Extract the [x, y] coordinate from the center of the cell holding the provided text.  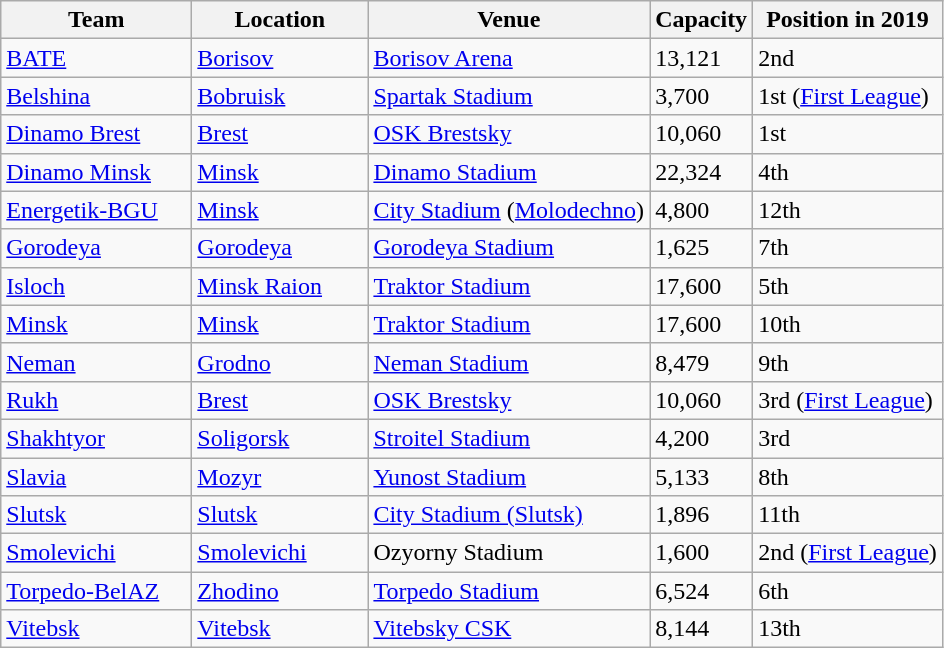
Dinamo Minsk [96, 172]
4,800 [702, 210]
9th [848, 362]
1,896 [702, 515]
Capacity [702, 20]
Energetik-BGU [96, 210]
Mozyr [280, 477]
Dinamo Brest [96, 134]
3rd [848, 438]
11th [848, 515]
Slavia [96, 477]
Location [280, 20]
Belshina [96, 96]
Team [96, 20]
5,133 [702, 477]
Vitebsky CSK [509, 629]
Bobruisk [280, 96]
6,524 [702, 591]
4,200 [702, 438]
Spartak Stadium [509, 96]
Borisov [280, 58]
8th [848, 477]
Stroitel Stadium [509, 438]
BATE [96, 58]
5th [848, 286]
8,144 [702, 629]
1st (First League) [848, 96]
22,324 [702, 172]
Rukh [96, 400]
Shakhtyor [96, 438]
Gorodeya Stadium [509, 248]
12th [848, 210]
6th [848, 591]
Soligorsk [280, 438]
1,625 [702, 248]
Zhodino [280, 591]
Yunost Stadium [509, 477]
10th [848, 324]
City Stadium (Molodechno) [509, 210]
Minsk Raion [280, 286]
City Stadium (Slutsk) [509, 515]
Borisov Arena [509, 58]
Grodno [280, 362]
2nd (First League) [848, 553]
Position in 2019 [848, 20]
Torpedo-BelAZ [96, 591]
Dinamo Stadium [509, 172]
2nd [848, 58]
13th [848, 629]
8,479 [702, 362]
4th [848, 172]
1,600 [702, 553]
Ozyorny Stadium [509, 553]
Venue [509, 20]
Neman Stadium [509, 362]
Isloch [96, 286]
7th [848, 248]
3rd (First League) [848, 400]
1st [848, 134]
3,700 [702, 96]
Torpedo Stadium [509, 591]
Neman [96, 362]
13,121 [702, 58]
